Locate the cell with the specified text and output its [X, Y] center coordinate. 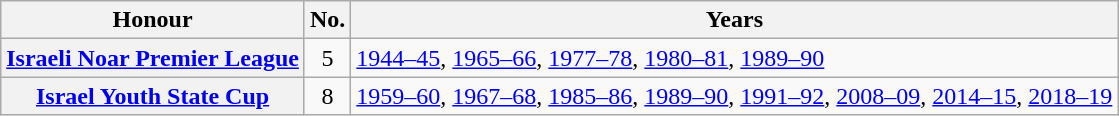
Israeli Noar Premier League [153, 58]
Years [734, 20]
8 [327, 96]
1959–60, 1967–68, 1985–86, 1989–90, 1991–92, 2008–09, 2014–15, 2018–19 [734, 96]
5 [327, 58]
No. [327, 20]
Israel Youth State Cup [153, 96]
1944–45, 1965–66, 1977–78, 1980–81, 1989–90 [734, 58]
Honour [153, 20]
